From the cell containing the given text, extract its center point as [X, Y] coordinate. 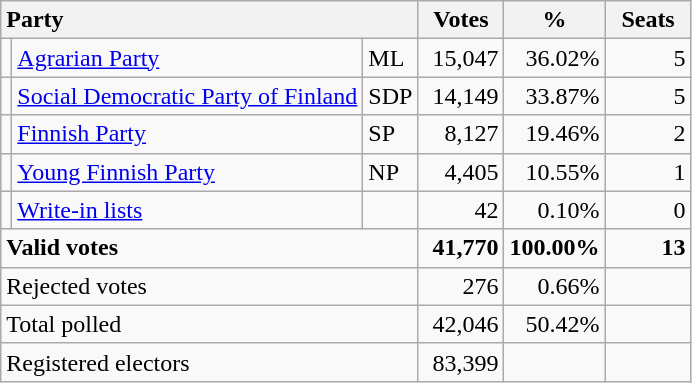
Total polled [210, 324]
% [554, 20]
42,046 [461, 324]
83,399 [461, 362]
SP [390, 134]
13 [648, 248]
Young Finnish Party [188, 172]
Rejected votes [210, 286]
Votes [461, 20]
50.42% [554, 324]
19.46% [554, 134]
8,127 [461, 134]
Registered electors [210, 362]
NP [390, 172]
SDP [390, 96]
2 [648, 134]
0 [648, 210]
100.00% [554, 248]
0.10% [554, 210]
Social Democratic Party of Finland [188, 96]
1 [648, 172]
10.55% [554, 172]
276 [461, 286]
42 [461, 210]
Finnish Party [188, 134]
Seats [648, 20]
33.87% [554, 96]
Write-in lists [188, 210]
Valid votes [210, 248]
0.66% [554, 286]
15,047 [461, 58]
41,770 [461, 248]
Party [210, 20]
14,149 [461, 96]
36.02% [554, 58]
Agrarian Party [188, 58]
ML [390, 58]
4,405 [461, 172]
